From the cell containing the given text, extract its center point as [X, Y] coordinate. 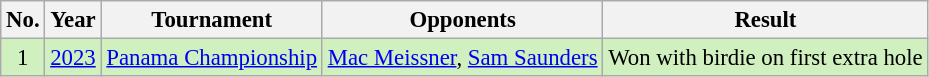
Won with birdie on first extra hole [766, 58]
2023 [73, 58]
1 [23, 58]
No. [23, 20]
Result [766, 20]
Panama Championship [212, 58]
Tournament [212, 20]
Mac Meissner, Sam Saunders [462, 58]
Year [73, 20]
Opponents [462, 20]
